Determine the [X, Y] coordinate at the center of the cell enclosing the given text.  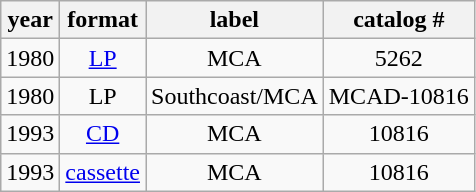
Southcoast/MCA [235, 96]
5262 [398, 58]
label [235, 20]
cassette [103, 172]
format [103, 20]
MCAD-10816 [398, 96]
catalog # [398, 20]
year [30, 20]
CD [103, 134]
